Detect which cell encompasses the target text, then output its [x, y] center coordinate. 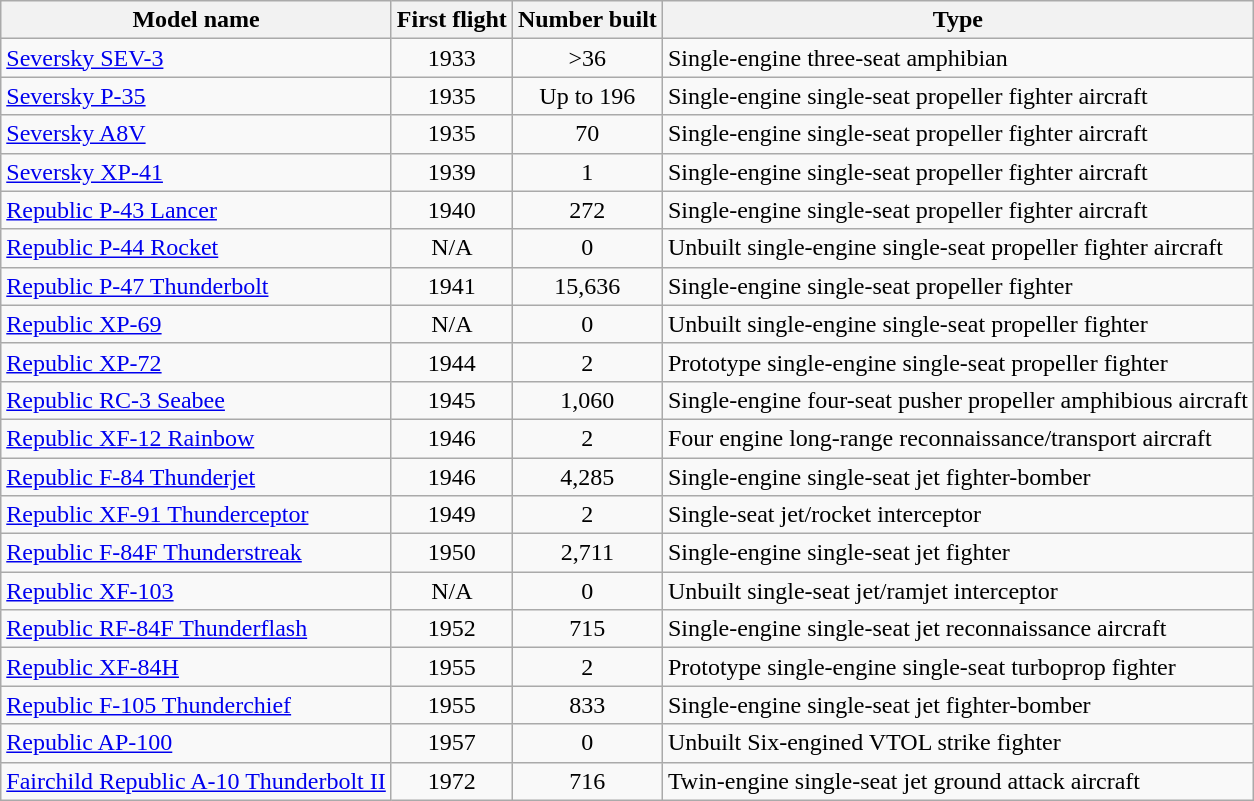
Republic P-47 Thunderbolt [196, 286]
1939 [452, 172]
Seversky XP-41 [196, 172]
1950 [452, 553]
715 [587, 629]
Seversky A8V [196, 134]
272 [587, 210]
Single-engine single-seat propeller fighter [958, 286]
Republic F-105 Thunderchief [196, 705]
Republic RF-84F Thunderflash [196, 629]
Republic XP-72 [196, 362]
Unbuilt single-seat jet/ramjet interceptor [958, 591]
Type [958, 20]
Republic F-84 Thunderjet [196, 477]
Unbuilt single-engine single-seat propeller fighter aircraft [958, 248]
1957 [452, 743]
Model name [196, 20]
1952 [452, 629]
1,060 [587, 400]
Republic XP-69 [196, 324]
Single-engine four-seat pusher propeller amphibious aircraft [958, 400]
Seversky P-35 [196, 96]
Number built [587, 20]
Seversky SEV-3 [196, 58]
Single-engine three-seat amphibian [958, 58]
4,285 [587, 477]
833 [587, 705]
>36 [587, 58]
Unbuilt single-engine single-seat propeller fighter [958, 324]
1972 [452, 781]
15,636 [587, 286]
Twin-engine single-seat jet ground attack aircraft [958, 781]
Republic P-43 Lancer [196, 210]
1944 [452, 362]
Republic XF-84H [196, 667]
Republic XF-91 Thunderceptor [196, 515]
Unbuilt Six-engined VTOL strike fighter [958, 743]
Prototype single-engine single-seat turboprop fighter [958, 667]
Single-seat jet/rocket interceptor [958, 515]
Single-engine single-seat jet reconnaissance aircraft [958, 629]
Prototype single-engine single-seat propeller fighter [958, 362]
1 [587, 172]
Republic RC-3 Seabee [196, 400]
1933 [452, 58]
Republic P-44 Rocket [196, 248]
Four engine long-range reconnaissance/transport aircraft [958, 438]
Republic XF-12 Rainbow [196, 438]
Republic F-84F Thunderstreak [196, 553]
First flight [452, 20]
70 [587, 134]
Up to 196 [587, 96]
2,711 [587, 553]
1949 [452, 515]
1941 [452, 286]
1945 [452, 400]
Single-engine single-seat jet fighter [958, 553]
Fairchild Republic A-10 Thunderbolt II [196, 781]
Republic AP-100 [196, 743]
716 [587, 781]
Republic XF-103 [196, 591]
1940 [452, 210]
